Output the [X, Y] coordinate of the center of the cell containing the given text.  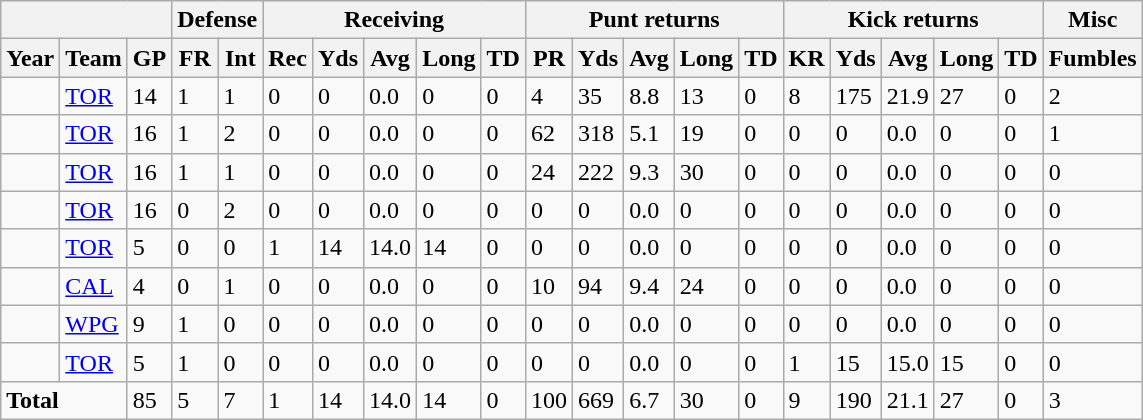
7 [240, 400]
19 [706, 134]
318 [598, 134]
3 [1092, 400]
8 [806, 96]
10 [548, 286]
85 [149, 400]
100 [548, 400]
35 [598, 96]
6.7 [650, 400]
Misc [1092, 20]
Receiving [394, 20]
669 [598, 400]
Year [30, 58]
Total [64, 400]
5.1 [650, 134]
94 [598, 286]
Rec [288, 58]
Team [94, 58]
13 [706, 96]
21.9 [908, 96]
21.1 [908, 400]
Int [240, 58]
190 [856, 400]
CAL [94, 286]
PR [548, 58]
175 [856, 96]
15.0 [908, 362]
9.4 [650, 286]
Punt returns [654, 20]
222 [598, 172]
8.8 [650, 96]
Defense [218, 20]
WPG [94, 324]
FR [195, 58]
62 [548, 134]
9.3 [650, 172]
Fumbles [1092, 58]
KR [806, 58]
Kick returns [913, 20]
GP [149, 58]
